Return (x, y) of the center of cell containing provided text 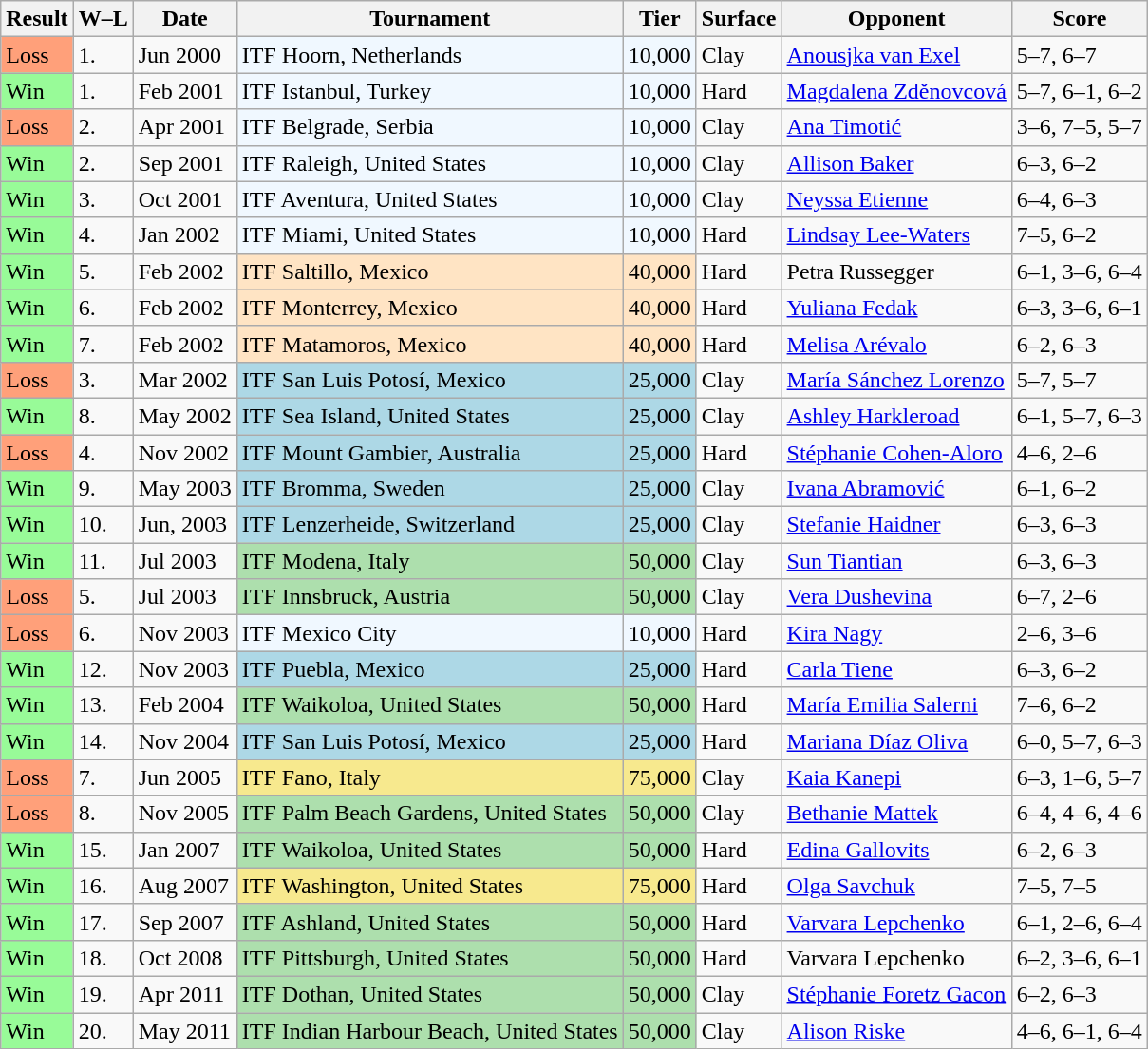
Bethanie Mattek (896, 814)
7–5, 6–2 (1079, 235)
Magdalena Zděnovcová (896, 91)
7–5, 7–5 (1079, 886)
May 2003 (184, 489)
Lindsay Lee-Waters (896, 235)
6–3, 1–6, 5–7 (1079, 777)
9. (103, 489)
Kira Nagy (896, 633)
Apr 2011 (184, 994)
6–2, 3–6, 6–1 (1079, 958)
ITF Indian Harbour Beach, United States (429, 1030)
ITF Palm Beach Gardens, United States (429, 814)
Score (1079, 19)
Sep 2007 (184, 922)
ITF Washington, United States (429, 886)
Tier (659, 19)
María Sánchez Lorenzo (896, 380)
Jun, 2003 (184, 525)
6–1, 3–6, 6–4 (1079, 272)
Sun Tiantian (896, 561)
María Emilia Salerni (896, 705)
ITF Sea Island, United States (429, 416)
Oct 2001 (184, 199)
Date (184, 19)
Feb 2004 (184, 705)
Petra Russegger (896, 272)
6–4, 6–3 (1079, 199)
20. (103, 1030)
Stefanie Haidner (896, 525)
Edina Gallovits (896, 850)
Apr 2001 (184, 127)
7–6, 6–2 (1079, 705)
May 2011 (184, 1030)
Stéphanie Cohen-Aloro (896, 453)
May 2002 (184, 416)
ITF Matamoros, Mexico (429, 344)
Result (37, 19)
Allison Baker (896, 163)
Sep 2001 (184, 163)
4–6, 2–6 (1079, 453)
ITF Pittsburgh, United States (429, 958)
Mar 2002 (184, 380)
6–1, 2–6, 6–4 (1079, 922)
18. (103, 958)
Feb 2001 (184, 91)
6–7, 2–6 (1079, 597)
Nov 2002 (184, 453)
Carla Tiene (896, 669)
Neyssa Etienne (896, 199)
Jun 2000 (184, 55)
10. (103, 525)
ITF Innsbruck, Austria (429, 597)
Oct 2008 (184, 958)
5–7, 6–7 (1079, 55)
5–7, 6–1, 6–2 (1079, 91)
ITF Raleigh, United States (429, 163)
2–6, 3–6 (1079, 633)
6–0, 5–7, 6–3 (1079, 741)
17. (103, 922)
19. (103, 994)
15. (103, 850)
Vera Dushevina (896, 597)
ITF Mexico City (429, 633)
6–1, 6–2 (1079, 489)
W–L (103, 19)
ITF Modena, Italy (429, 561)
Mariana Díaz Oliva (896, 741)
Ashley Harkleroad (896, 416)
ITF Fano, Italy (429, 777)
ITF Monterrey, Mexico (429, 308)
Melisa Arévalo (896, 344)
6–1, 5–7, 6–3 (1079, 416)
ITF Belgrade, Serbia (429, 127)
ITF Aventura, United States (429, 199)
12. (103, 669)
Anousjka van Exel (896, 55)
Jun 2005 (184, 777)
Surface (739, 19)
Kaia Kanepi (896, 777)
3–6, 7–5, 5–7 (1079, 127)
Nov 2005 (184, 814)
Olga Savchuk (896, 886)
Stéphanie Foretz Gacon (896, 994)
ITF Puebla, Mexico (429, 669)
ITF Saltillo, Mexico (429, 272)
Alison Riske (896, 1030)
ITF Bromma, Sweden (429, 489)
Nov 2004 (184, 741)
Yuliana Fedak (896, 308)
ITF Dothan, United States (429, 994)
Tournament (429, 19)
4–6, 6–1, 6–4 (1079, 1030)
6–4, 4–6, 4–6 (1079, 814)
14. (103, 741)
ITF Ashland, United States (429, 922)
ITF Miami, United States (429, 235)
Jan 2002 (184, 235)
6–3, 3–6, 6–1 (1079, 308)
ITF Istanbul, Turkey (429, 91)
13. (103, 705)
Ivana Abramović (896, 489)
Jan 2007 (184, 850)
ITF Hoorn, Netherlands (429, 55)
11. (103, 561)
Opponent (896, 19)
Aug 2007 (184, 886)
16. (103, 886)
ITF Mount Gambier, Australia (429, 453)
Ana Timotić (896, 127)
ITF Lenzerheide, Switzerland (429, 525)
5–7, 5–7 (1079, 380)
